Find where the given text appears and provide that cell's center as (X, Y) coordinate. 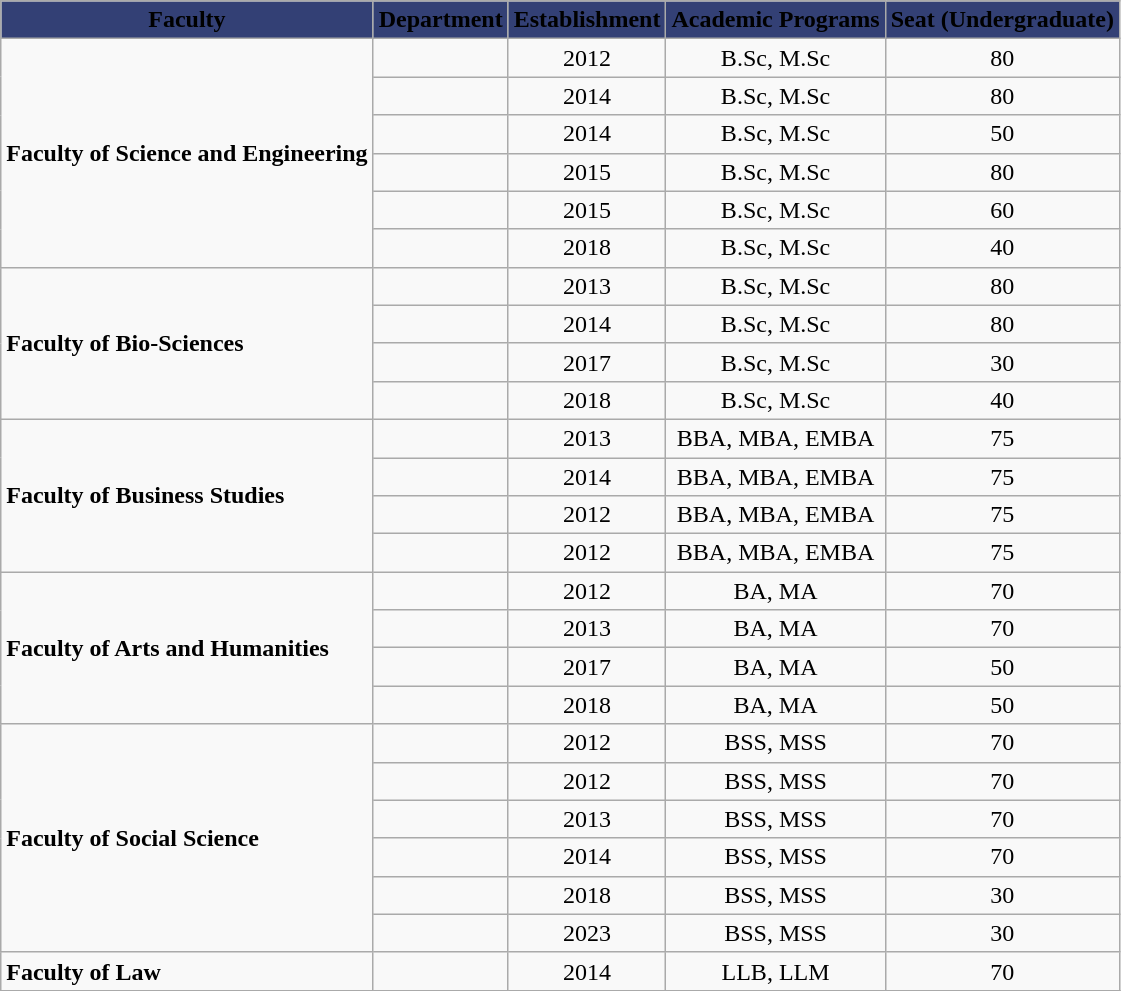
Faculty of Law (187, 971)
Faculty of Science and Engineering (187, 153)
2023 (587, 933)
Department (440, 20)
Faculty of Arts and Humanities (187, 648)
Academic Programs (776, 20)
Seat (Undergraduate) (1002, 20)
Faculty of Social Science (187, 838)
60 (1002, 210)
Establishment (587, 20)
Faculty of Business Studies (187, 495)
Faculty (187, 20)
LLB, LLM (776, 971)
Faculty of Bio-Sciences (187, 343)
